Pinpoint the cell where the given text exists, returning its (x, y) midpoint coordinate. 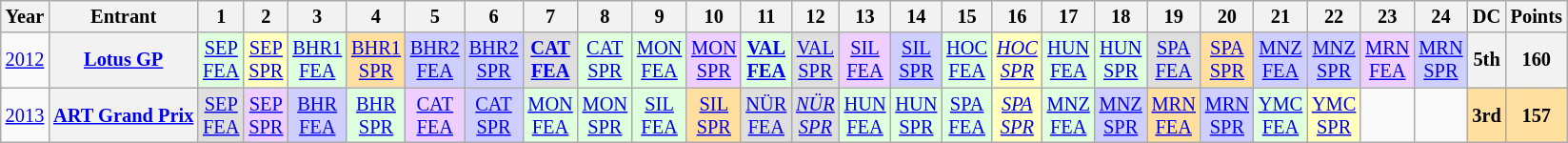
14 (916, 16)
HOCSPR (1017, 60)
22 (1334, 16)
18 (1121, 16)
BHR2FEA (435, 60)
5 (435, 16)
Entrant (124, 16)
1 (221, 16)
9 (659, 16)
ART Grand Prix (124, 115)
13 (865, 16)
160 (1537, 60)
VALSPR (815, 60)
3 (317, 16)
DC (1486, 16)
17 (1068, 16)
YMCFEA (1280, 115)
BHR1SPR (376, 60)
8 (605, 16)
2013 (25, 115)
YMCSPR (1334, 115)
7 (550, 16)
VALFEA (765, 60)
2012 (25, 60)
15 (967, 16)
Points (1537, 16)
NÜRFEA (765, 115)
19 (1174, 16)
2 (266, 16)
20 (1227, 16)
BHR1FEA (317, 60)
5th (1486, 60)
10 (714, 16)
11 (765, 16)
Year (25, 16)
HOCFEA (967, 60)
157 (1537, 115)
23 (1387, 16)
BHRFEA (317, 115)
16 (1017, 16)
4 (376, 16)
Lotus GP (124, 60)
3rd (1486, 115)
6 (494, 16)
21 (1280, 16)
12 (815, 16)
24 (1440, 16)
BHRSPR (376, 115)
NÜRSPR (815, 115)
BHR2SPR (494, 60)
